Locate the cell with the specified text and output its [X, Y] center coordinate. 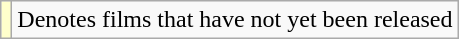
Denotes films that have not yet been released [235, 20]
